Pinpoint the cell where the given text exists, returning its (x, y) midpoint coordinate. 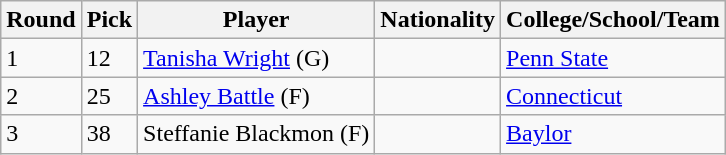
Round (41, 20)
12 (109, 58)
Connecticut (614, 96)
College/School/Team (614, 20)
Pick (109, 20)
Penn State (614, 58)
3 (41, 134)
Nationality (438, 20)
25 (109, 96)
38 (109, 134)
1 (41, 58)
2 (41, 96)
Steffanie Blackmon (F) (256, 134)
Tanisha Wright (G) (256, 58)
Ashley Battle (F) (256, 96)
Player (256, 20)
Baylor (614, 134)
